Output the [X, Y] coordinate of the center of the cell containing the given text.  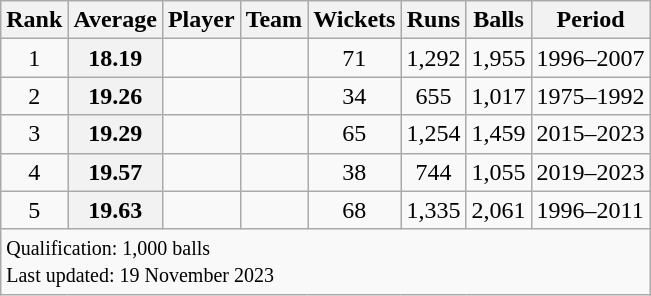
Team [274, 20]
1,254 [434, 134]
655 [434, 96]
1996–2007 [590, 58]
4 [34, 172]
1,955 [498, 58]
Wickets [354, 20]
38 [354, 172]
2,061 [498, 210]
19.57 [116, 172]
18.19 [116, 58]
2015–2023 [590, 134]
68 [354, 210]
1,292 [434, 58]
3 [34, 134]
19.29 [116, 134]
744 [434, 172]
65 [354, 134]
1 [34, 58]
1,017 [498, 96]
1996–2011 [590, 210]
Average [116, 20]
34 [354, 96]
Player [201, 20]
Runs [434, 20]
2 [34, 96]
19.63 [116, 210]
1,335 [434, 210]
Qualification: 1,000 ballsLast updated: 19 November 2023 [326, 262]
1,055 [498, 172]
71 [354, 58]
Period [590, 20]
5 [34, 210]
Rank [34, 20]
Balls [498, 20]
2019–2023 [590, 172]
1975–1992 [590, 96]
1,459 [498, 134]
19.26 [116, 96]
